Locate the cell with the specified text and output its (X, Y) center coordinate. 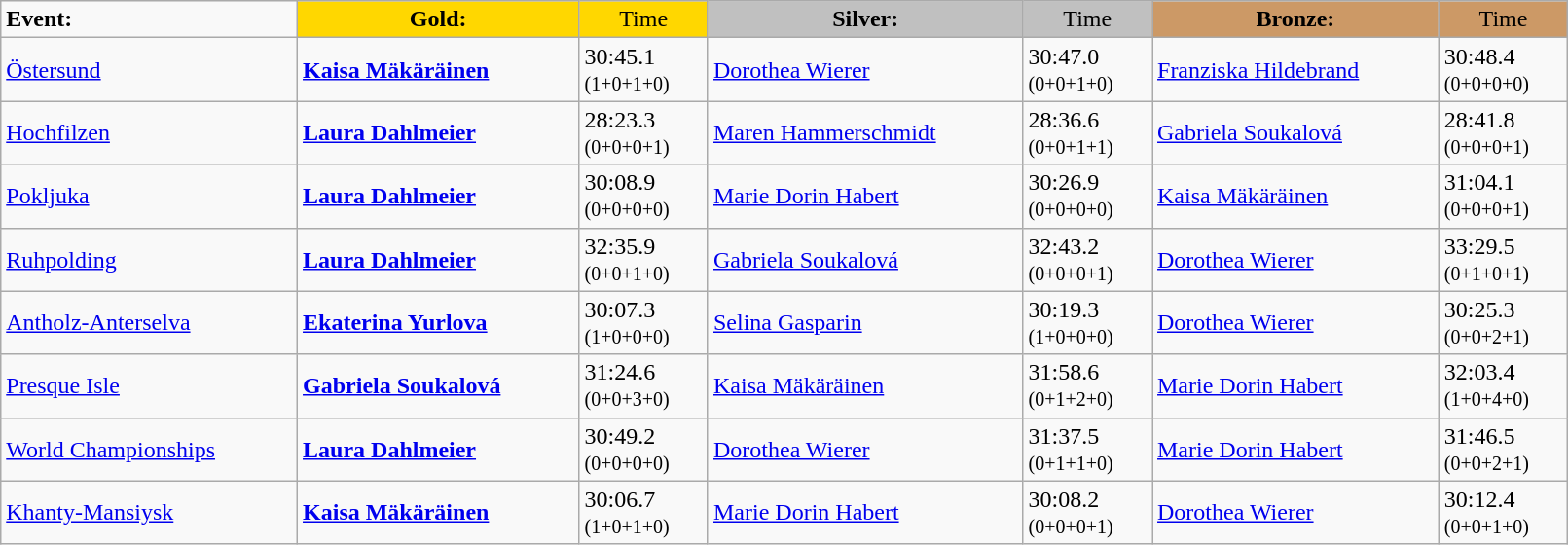
30:49.2(0+0+0+0) (644, 450)
32:43.2(0+0+0+1) (1088, 259)
Event: (150, 19)
Pokljuka (150, 197)
World Championships (150, 450)
30:07.3(1+0+0+0) (644, 323)
Östersund (150, 70)
Maren Hammerschmidt (864, 132)
30:47.0(0+0+1+0) (1088, 70)
31:46.5(0+0+2+1) (1503, 450)
30:26.9(0+0+0+0) (1088, 197)
28:23.3(0+0+0+1) (644, 132)
31:58.6(0+1+2+0) (1088, 385)
Ekaterina Yurlova (438, 323)
30:48.4(0+0+0+0) (1503, 70)
Bronze: (1296, 19)
Hochfilzen (150, 132)
Silver: (864, 19)
Antholz-Anterselva (150, 323)
30:08.2(0+0+0+1) (1088, 512)
31:37.5(0+1+1+0) (1088, 450)
30:06.7(1+0+1+0) (644, 512)
30:25.3(0+0+2+1) (1503, 323)
30:45.1(1+0+1+0) (644, 70)
31:24.6(0+0+3+0) (644, 385)
32:35.9(0+0+1+0) (644, 259)
28:36.6(0+0+1+1) (1088, 132)
32:03.4(1+0+4+0) (1503, 385)
31:04.1(0+0+0+1) (1503, 197)
Selina Gasparin (864, 323)
30:19.3(1+0+0+0) (1088, 323)
Khanty-Mansiysk (150, 512)
Franziska Hildebrand (1296, 70)
Ruhpolding (150, 259)
Gold: (438, 19)
Presque Isle (150, 385)
28:41.8(0+0+0+1) (1503, 132)
33:29.5(0+1+0+1) (1503, 259)
30:12.4(0+0+1+0) (1503, 512)
30:08.9(0+0+0+0) (644, 197)
